Capture the cell that displays the provided text and extract its [X, Y] central coordinate. 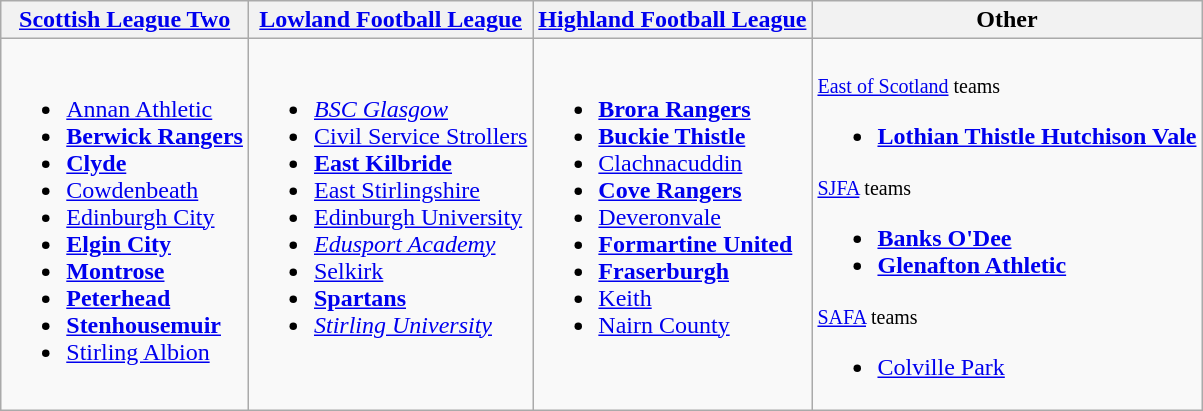
Lowland Football League [390, 20]
Annan AthleticBerwick RangersClydeCowdenbeathEdinburgh CityElgin CityMontrosePeterheadStenhousemuirStirling Albion [125, 224]
BSC GlasgowCivil Service StrollersEast KilbrideEast StirlingshireEdinburgh UniversityEdusport AcademySelkirkSpartansStirling University [390, 224]
Highland Football League [672, 20]
Other [1007, 20]
East of Scotland teamsLothian Thistle Hutchison ValeSJFA teamsBanks O'DeeGlenafton AthleticSAFA teamsColville Park [1007, 224]
Scottish League Two [125, 20]
Brora RangersBuckie ThistleClachnacuddinCove RangersDeveronvaleFormartine UnitedFraserburghKeithNairn County [672, 224]
